Identify which cell holds the provided text, then report its (x, y) central coordinate. 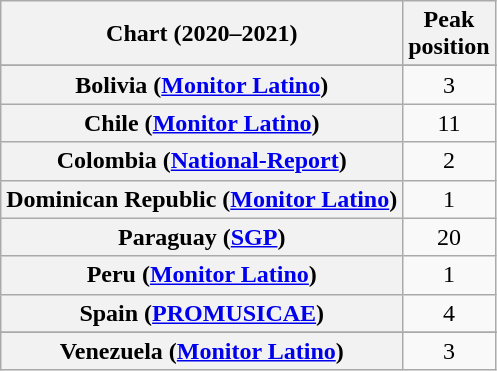
Venezuela (Monitor Latino) (202, 351)
2 (449, 161)
Bolivia (Monitor Latino) (202, 85)
20 (449, 237)
11 (449, 123)
Paraguay (SGP) (202, 237)
Peakposition (449, 34)
Peru (Monitor Latino) (202, 275)
Dominican Republic (Monitor Latino) (202, 199)
Chile (Monitor Latino) (202, 123)
4 (449, 313)
Chart (2020–2021) (202, 34)
Colombia (National-Report) (202, 161)
Spain (PROMUSICAE) (202, 313)
